Pinpoint the cell where the given text exists, returning its [X, Y] midpoint coordinate. 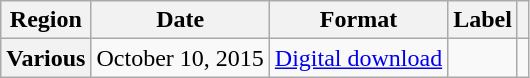
Digital download [358, 58]
Region [46, 20]
Label [483, 20]
Date [180, 20]
October 10, 2015 [180, 58]
Format [358, 20]
Various [46, 58]
